Return the (X, Y) coordinate for the center point of the cell that contains the specified text.  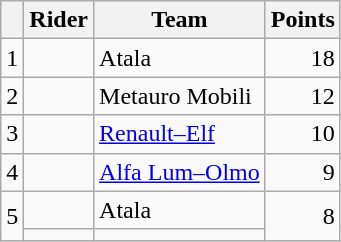
Rider (59, 20)
10 (302, 134)
1 (12, 58)
3 (12, 134)
9 (302, 172)
Team (180, 20)
Metauro Mobili (180, 96)
8 (302, 216)
18 (302, 58)
5 (12, 216)
Points (302, 20)
4 (12, 172)
Alfa Lum–Olmo (180, 172)
Renault–Elf (180, 134)
2 (12, 96)
12 (302, 96)
